Return the (x, y) coordinate for the center point of the cell that contains the specified text.  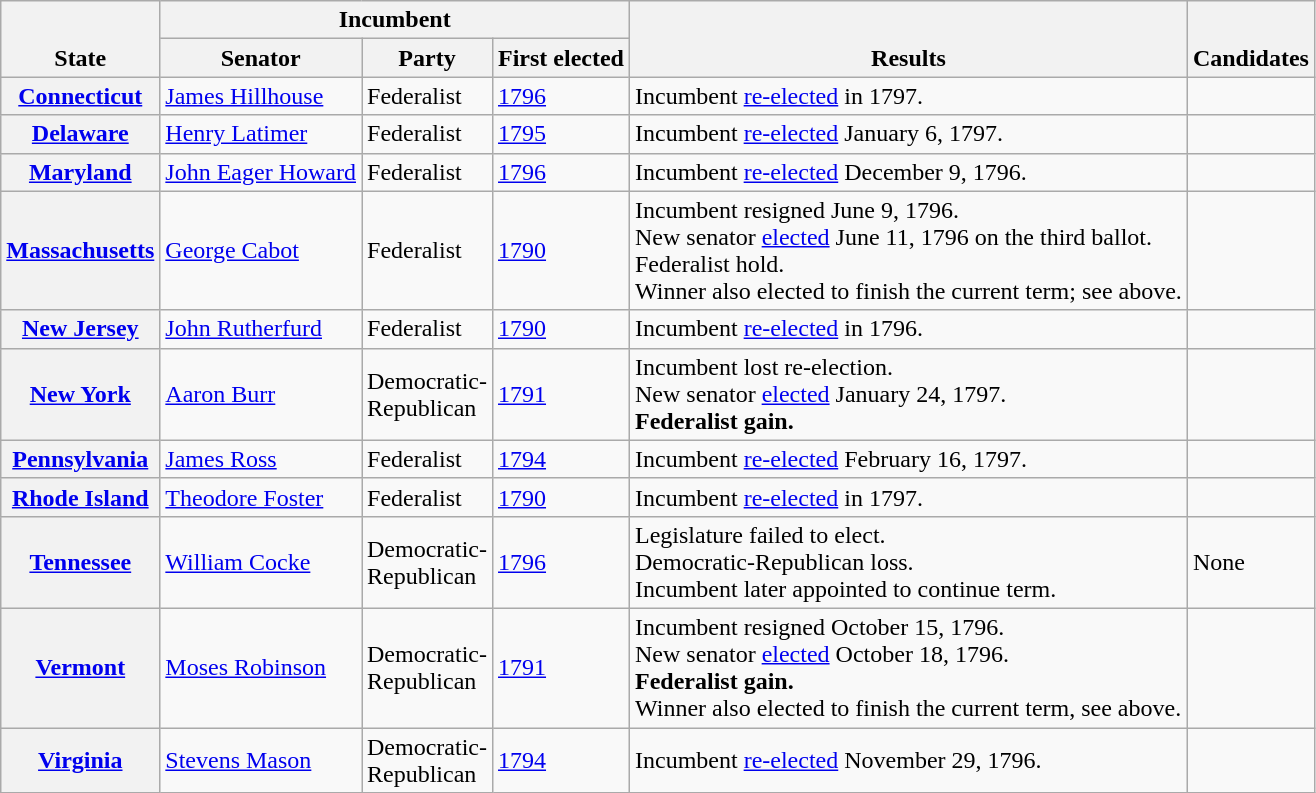
Incumbent lost re-election.New senator elected January 24, 1797.Federalist gain. (908, 394)
Delaware (80, 134)
Virginia (80, 760)
James Ross (261, 459)
None (1250, 562)
First elected (560, 58)
Incumbent (395, 20)
Party (428, 58)
State (80, 39)
William Cocke (261, 562)
New Jersey (80, 329)
Results (908, 39)
Henry Latimer (261, 134)
Massachusetts (80, 250)
Theodore Foster (261, 497)
1795 (560, 134)
Legislature failed to elect.Democratic-Republican loss.Incumbent later appointed to continue term. (908, 562)
Incumbent resigned October 15, 1796.New senator elected October 18, 1796.Federalist gain.Winner also elected to finish the current term, see above. (908, 668)
Pennsylvania (80, 459)
Incumbent re-elected December 9, 1796. (908, 172)
Connecticut (80, 96)
Stevens Mason (261, 760)
Tennessee (80, 562)
George Cabot (261, 250)
Incumbent re-elected in 1796. (908, 329)
John Rutherfurd (261, 329)
Moses Robinson (261, 668)
John Eager Howard (261, 172)
Maryland (80, 172)
Rhode Island (80, 497)
Candidates (1250, 39)
James Hillhouse (261, 96)
Vermont (80, 668)
New York (80, 394)
Senator (261, 58)
Incumbent re-elected February 16, 1797. (908, 459)
Incumbent re-elected November 29, 1796. (908, 760)
Aaron Burr (261, 394)
Incumbent re-elected January 6, 1797. (908, 134)
